Extract the [X, Y] coordinate from the center of the cell holding the provided text.  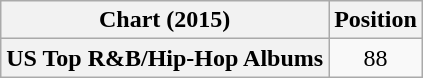
Chart (2015) [165, 20]
88 [376, 58]
US Top R&B/Hip-Hop Albums [165, 58]
Position [376, 20]
